Search for the cell housing the specified text and yield its (X, Y) center coordinate. 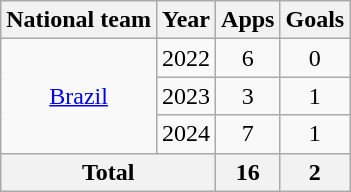
0 (315, 58)
2 (315, 172)
7 (248, 134)
2023 (186, 96)
Apps (248, 20)
16 (248, 172)
6 (248, 58)
National team (79, 20)
Goals (315, 20)
3 (248, 96)
2022 (186, 58)
Brazil (79, 96)
Total (108, 172)
2024 (186, 134)
Year (186, 20)
